Output the (x, y) coordinate of the center of the cell containing the given text.  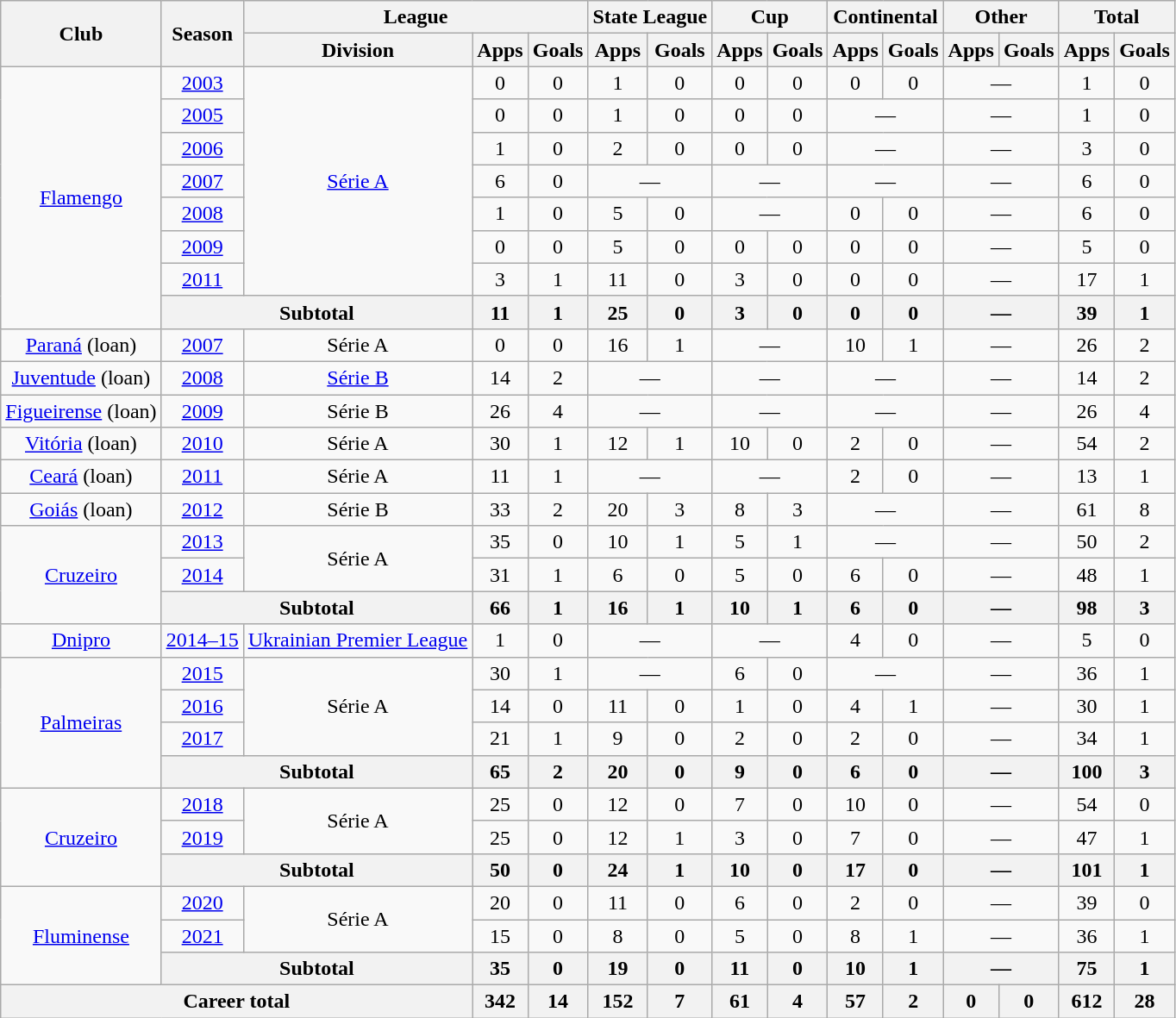
2003 (202, 83)
Season (202, 34)
Vitória (loan) (81, 444)
Cup (770, 17)
66 (500, 608)
Ukrainian Premier League (358, 640)
2021 (202, 935)
Paraná (loan) (81, 345)
34 (1086, 739)
65 (500, 771)
2006 (202, 148)
152 (617, 1002)
Club (81, 34)
Juventude (loan) (81, 378)
100 (1086, 771)
2015 (202, 673)
24 (617, 870)
Other (1001, 17)
28 (1145, 1002)
75 (1086, 969)
57 (855, 1002)
2005 (202, 116)
Dnipro (81, 640)
Goiás (loan) (81, 509)
612 (1086, 1002)
2017 (202, 739)
47 (1086, 837)
2014 (202, 575)
2020 (202, 902)
Fluminense (81, 935)
League (416, 17)
19 (617, 969)
2018 (202, 804)
Ceará (loan) (81, 477)
2019 (202, 837)
Total (1117, 17)
2016 (202, 706)
15 (500, 935)
33 (500, 509)
2010 (202, 444)
Figueirense (loan) (81, 411)
2014–15 (202, 640)
31 (500, 575)
13 (1086, 477)
State League (650, 17)
Palmeiras (81, 722)
98 (1086, 608)
Continental (885, 17)
Flamengo (81, 197)
342 (500, 1002)
48 (1086, 575)
2012 (202, 509)
101 (1086, 870)
21 (500, 739)
2013 (202, 542)
Division (358, 50)
Career total (236, 1002)
